From the cell containing the given text, extract its center point as [x, y] coordinate. 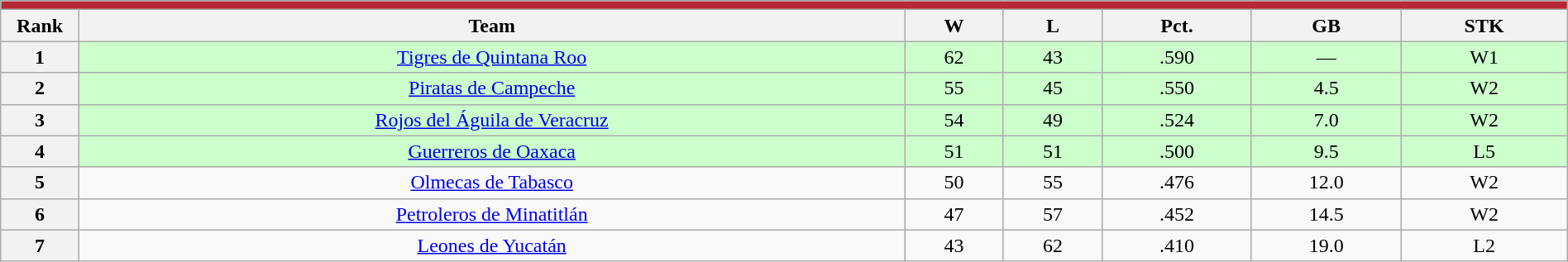
Rojos del Águila de Veracruz [491, 120]
Petroleros de Minatitlán [491, 214]
14.5 [1327, 214]
2 [40, 88]
Team [491, 26]
STK [1484, 26]
GB [1327, 26]
.590 [1178, 57]
.452 [1178, 214]
.500 [1178, 151]
50 [954, 183]
.476 [1178, 183]
4.5 [1327, 88]
57 [1052, 214]
12.0 [1327, 183]
4 [40, 151]
L2 [1484, 245]
Olmecas de Tabasco [491, 183]
19.0 [1327, 245]
W1 [1484, 57]
— [1327, 57]
L5 [1484, 151]
W [954, 26]
1 [40, 57]
47 [954, 214]
Tigres de Quintana Roo [491, 57]
.410 [1178, 245]
9.5 [1327, 151]
7.0 [1327, 120]
Leones de Yucatán [491, 245]
.550 [1178, 88]
49 [1052, 120]
Rank [40, 26]
Piratas de Campeche [491, 88]
6 [40, 214]
Pct. [1178, 26]
45 [1052, 88]
3 [40, 120]
.524 [1178, 120]
L [1052, 26]
54 [954, 120]
5 [40, 183]
7 [40, 245]
Guerreros de Oaxaca [491, 151]
